Pinpoint the cell where the given text exists, returning its [X, Y] midpoint coordinate. 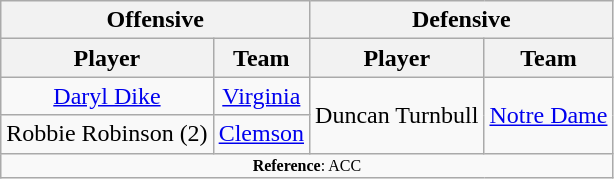
Offensive [156, 20]
Reference: ACC [307, 165]
Duncan Turnbull [397, 115]
Virginia [261, 96]
Notre Dame [548, 115]
Robbie Robinson (2) [107, 134]
Clemson [261, 134]
Defensive [462, 20]
Daryl Dike [107, 96]
